Identify which cell holds the provided text, then report its [x, y] central coordinate. 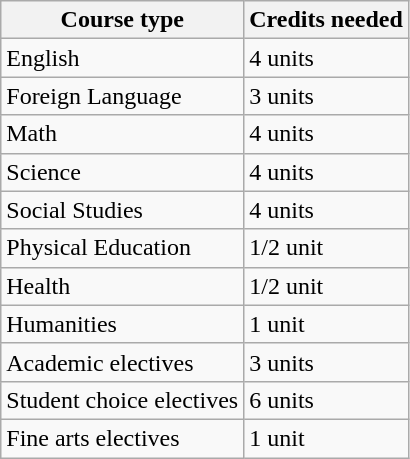
Science [122, 172]
Social Studies [122, 210]
Course type [122, 20]
Credits needed [326, 20]
Health [122, 286]
Academic electives [122, 362]
6 units [326, 400]
Student choice electives [122, 400]
Math [122, 134]
Fine arts electives [122, 438]
Foreign Language [122, 96]
Humanities [122, 324]
English [122, 58]
Physical Education [122, 248]
